Output the [x, y] coordinate of the center of the cell containing the given text.  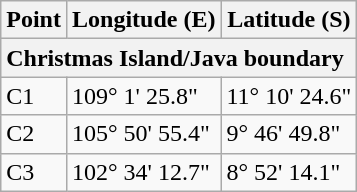
Longitude (E) [143, 20]
Point [34, 20]
C3 [34, 172]
Christmas Island/Java boundary [179, 58]
11° 10' 24.6" [289, 96]
102° 34' 12.7" [143, 172]
105° 50' 55.4" [143, 134]
9° 46' 49.8" [289, 134]
8° 52' 14.1" [289, 172]
109° 1' 25.8" [143, 96]
C1 [34, 96]
Latitude (S) [289, 20]
C2 [34, 134]
